Find where the given text appears and provide that cell's center as (X, Y) coordinate. 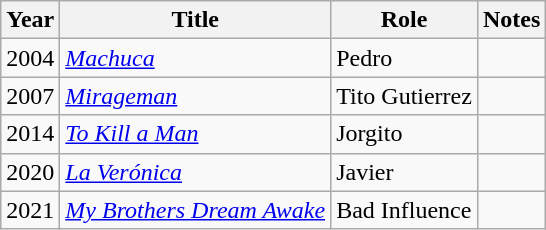
Tito Gutierrez (404, 96)
Year (30, 20)
2021 (30, 210)
Pedro (404, 58)
Title (196, 20)
2020 (30, 172)
Machuca (196, 58)
Javier (404, 172)
Notes (511, 20)
My Brothers Dream Awake (196, 210)
Role (404, 20)
Bad Influence (404, 210)
Jorgito (404, 134)
Mirageman (196, 96)
2004 (30, 58)
2014 (30, 134)
2007 (30, 96)
La Verónica (196, 172)
To Kill a Man (196, 134)
